Locate the cell with the specified text and output its [x, y] center coordinate. 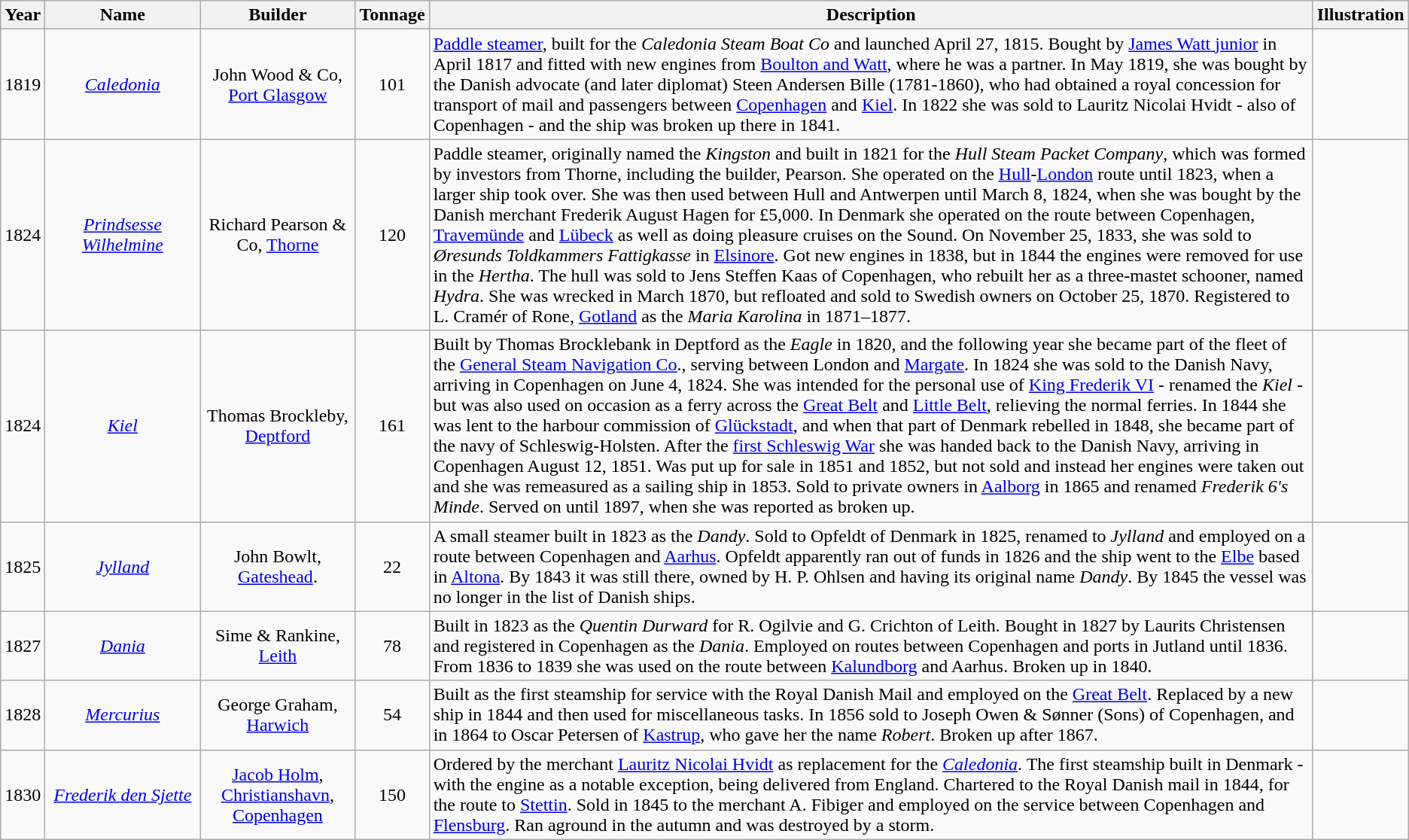
22 [392, 566]
Name [123, 15]
Frederik den Sjette [123, 795]
1825 [23, 566]
George Graham, Harwich [278, 715]
John Bowlt, Gateshead. [278, 566]
Thomas Brockleby, Deptford [278, 426]
Dania [123, 646]
Kiel [123, 426]
150 [392, 795]
Jylland [123, 566]
1830 [23, 795]
Mercurius [123, 715]
1827 [23, 646]
54 [392, 715]
Jacob Holm, Christianshavn, Copenhagen [278, 795]
Builder [278, 15]
Sime & Rankine, Leith [278, 646]
Prindsesse Wilhelmine [123, 235]
Caledonia [123, 84]
78 [392, 646]
1828 [23, 715]
1819 [23, 84]
101 [392, 84]
Year [23, 15]
161 [392, 426]
Tonnage [392, 15]
Richard Pearson & Co, Thorne [278, 235]
Description [871, 15]
120 [392, 235]
John Wood & Co, Port Glasgow [278, 84]
Illustration [1361, 15]
